Identify which cell holds the provided text, then report its (x, y) central coordinate. 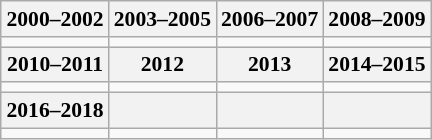
2016–2018 (54, 111)
2003–2005 (162, 19)
2014–2015 (376, 65)
2013 (270, 65)
2008–2009 (376, 19)
2012 (162, 65)
2010–2011 (54, 65)
2006–2007 (270, 19)
2000–2002 (54, 19)
